Detect which cell encompasses the target text, then output its [x, y] center coordinate. 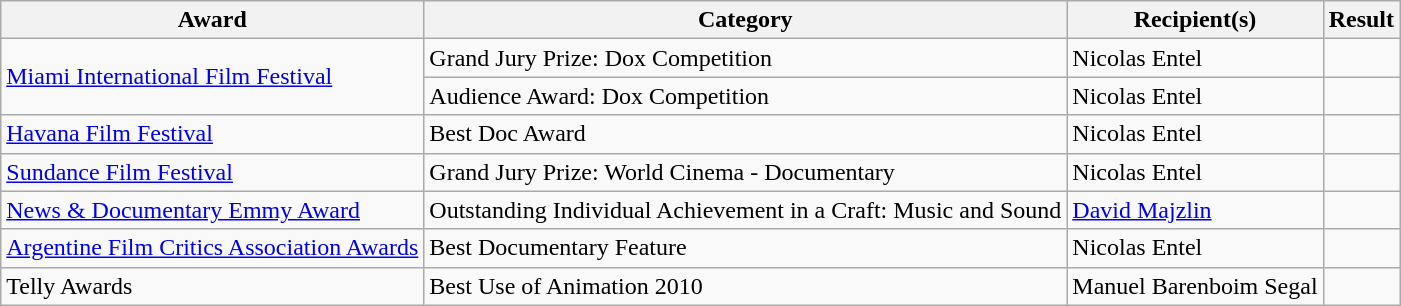
Argentine Film Critics Association Awards [212, 248]
Result [1361, 20]
Grand Jury Prize: World Cinema - Documentary [746, 172]
Best Use of Animation 2010 [746, 286]
Grand Jury Prize: Dox Competition [746, 58]
Sundance Film Festival [212, 172]
Audience Award: Dox Competition [746, 96]
Recipient(s) [1195, 20]
Best Documentary Feature [746, 248]
Category [746, 20]
Award [212, 20]
Havana Film Festival [212, 134]
David Majzlin [1195, 210]
Manuel Barenboim Segal [1195, 286]
Best Doc Award [746, 134]
Telly Awards [212, 286]
Outstanding Individual Achievement in a Craft: Music and Sound [746, 210]
News & Documentary Emmy Award [212, 210]
Miami International Film Festival [212, 77]
